Find where the given text appears and provide that cell's center as [x, y] coordinate. 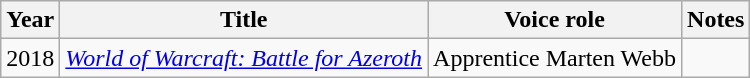
Apprentice Marten Webb [555, 58]
Voice role [555, 20]
World of Warcraft: Battle for Azeroth [244, 58]
Notes [716, 20]
Year [30, 20]
2018 [30, 58]
Title [244, 20]
